Output the [x, y] coordinate of the center of the cell containing the given text.  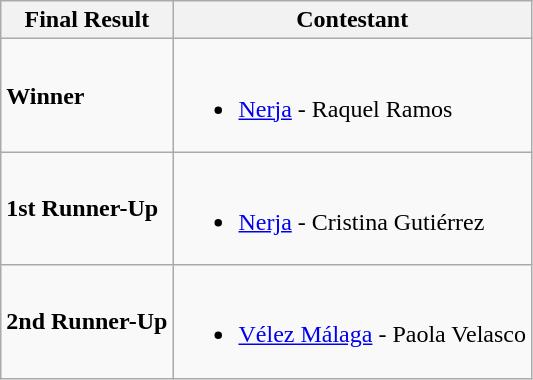
Final Result [87, 20]
1st Runner-Up [87, 208]
Nerja - Cristina Gutiérrez [352, 208]
Nerja - Raquel Ramos [352, 96]
Winner [87, 96]
Vélez Málaga - Paola Velasco [352, 322]
Contestant [352, 20]
2nd Runner-Up [87, 322]
